Capture the cell that displays the provided text and extract its (X, Y) central coordinate. 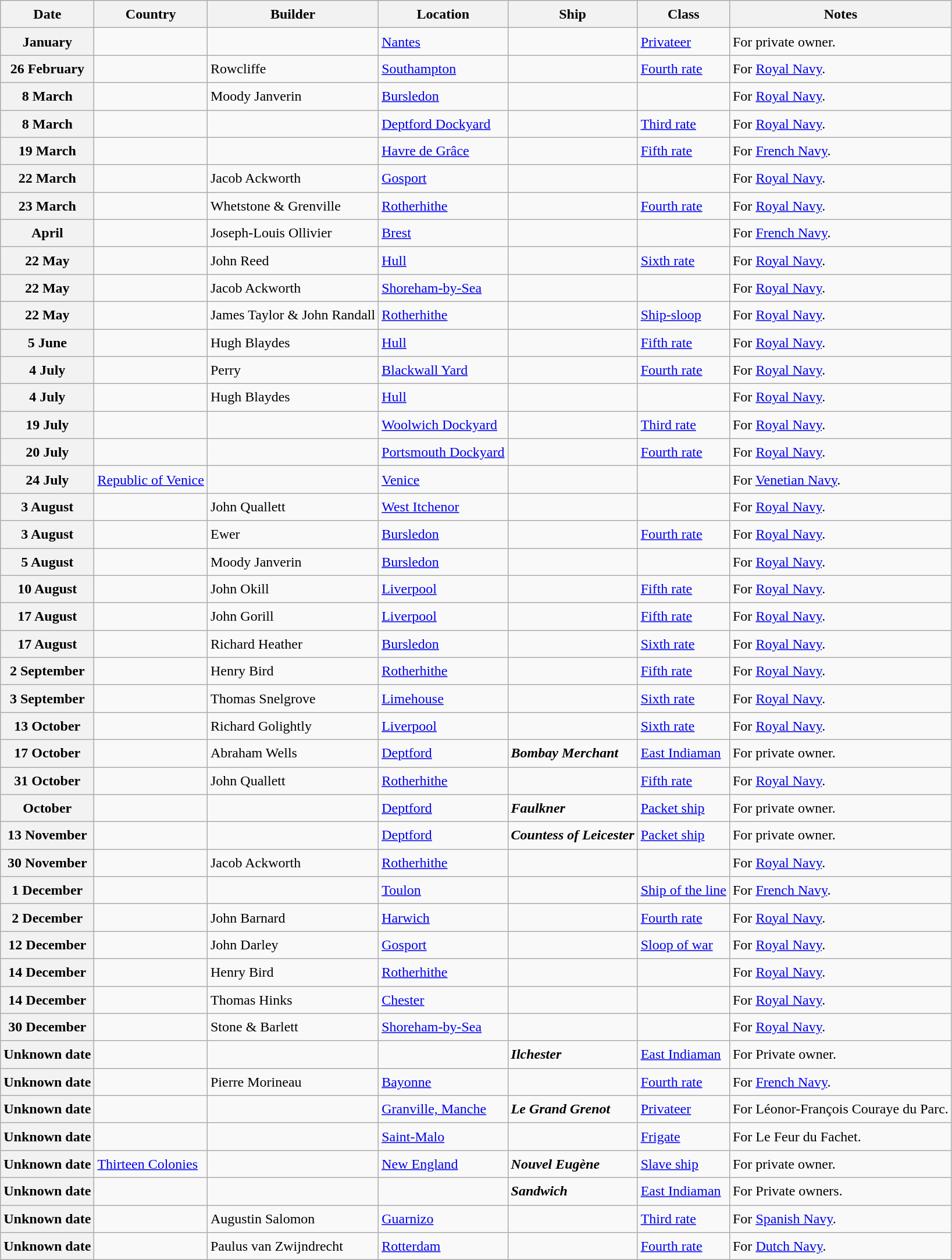
Nouvel Eugène (572, 1163)
Paulus van Zwijndrecht (293, 1246)
Nantes (443, 42)
Portsmouth Dockyard (443, 453)
Deptford Dockyard (443, 123)
Richard Heather (293, 643)
Ship (572, 14)
30 December (48, 1027)
Granville, Manche (443, 1109)
For Venetian Navy. (840, 479)
Chester (443, 999)
Location (443, 14)
Builder (293, 14)
John Gorill (293, 617)
Le Grand Grenot (572, 1109)
Frigate (683, 1137)
22 March (48, 178)
2 September (48, 671)
Faulkner (572, 809)
24 July (48, 479)
23 March (48, 206)
Class (683, 14)
26 February (48, 69)
Harwich (443, 918)
Joseph-Louis Ollivier (293, 233)
For Le Feur du Fachet. (840, 1137)
John Reed (293, 261)
Augustin Salomon (293, 1219)
Countess of Leicester (572, 835)
Venice (443, 479)
West Itchenor (443, 507)
April (48, 233)
Abraham Wells (293, 753)
For Private owners. (840, 1191)
Notes (840, 14)
5 August (48, 562)
20 July (48, 453)
Ewer (293, 534)
Limehouse (443, 698)
10 August (48, 589)
Country (151, 14)
Woolwich Dockyard (443, 425)
Date (48, 14)
John Okill (293, 589)
30 November (48, 863)
Bayonne (443, 1082)
3 September (48, 698)
Richard Golightly (293, 726)
Republic of Venice (151, 479)
13 November (48, 835)
Thomas Hinks (293, 999)
John Barnard (293, 918)
Perry (293, 370)
17 October (48, 753)
January (48, 42)
Thirteen Colonies (151, 1163)
19 July (48, 425)
13 October (48, 726)
Ship of the line (683, 890)
For Private owner. (840, 1054)
Rotterdam (443, 1246)
For Spanish Navy. (840, 1219)
Brest (443, 233)
Toulon (443, 890)
Thomas Snelgrove (293, 698)
12 December (48, 945)
Sandwich (572, 1191)
2 December (48, 918)
Ilchester (572, 1054)
Slave ship (683, 1163)
For Léonor-François Couraye du Parc. (840, 1109)
James Taylor & John Randall (293, 315)
Southampton (443, 69)
Bombay Merchant (572, 753)
New England (443, 1163)
Blackwall Yard (443, 370)
Stone & Barlett (293, 1027)
Guarnizo (443, 1219)
For Dutch Navy. (840, 1246)
Sloop of war (683, 945)
31 October (48, 781)
Pierre Morineau (293, 1082)
5 June (48, 343)
October (48, 809)
1 December (48, 890)
Whetstone & Grenville (293, 206)
John Darley (293, 945)
Saint-Malo (443, 1137)
19 March (48, 151)
Ship-sloop (683, 315)
Havre de Grâce (443, 151)
Rowcliffe (293, 69)
